For the text-containing cell, return its midpoint in (x, y) coordinate format. 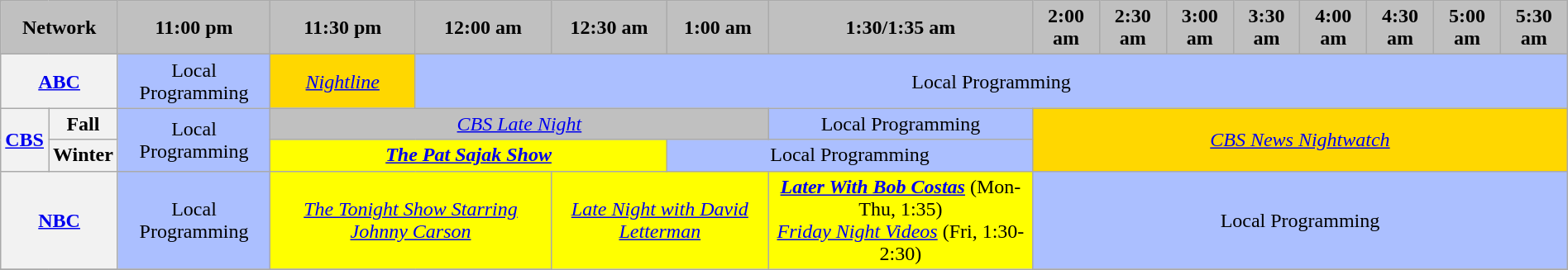
The Tonight Show Starring Johnny Carson (411, 220)
Winter (83, 155)
4:00 am (1333, 28)
ABC (60, 81)
11:30 pm (342, 28)
CBS News Nightwatch (1300, 140)
CBS Late Night (519, 124)
11:00 pm (194, 28)
12:30 am (609, 28)
Nightline (342, 81)
1:00 am (718, 28)
Late Night with David Letterman (660, 220)
5:00 am (1467, 28)
5:30 am (1533, 28)
Network (60, 28)
The Pat Sajak Show (469, 155)
Later With Bob Costas (Mon-Thu, 1:35) Friday Night Videos (Fri, 1:30-2:30) (900, 220)
3:00 am (1199, 28)
CBS (25, 140)
Fall (83, 124)
1:30/1:35 am (900, 28)
4:30 am (1401, 28)
2:00 am (1067, 28)
NBC (60, 220)
12:00 am (483, 28)
2:30 am (1133, 28)
3:30 am (1267, 28)
